From the cell containing the given text, extract its center point as [x, y] coordinate. 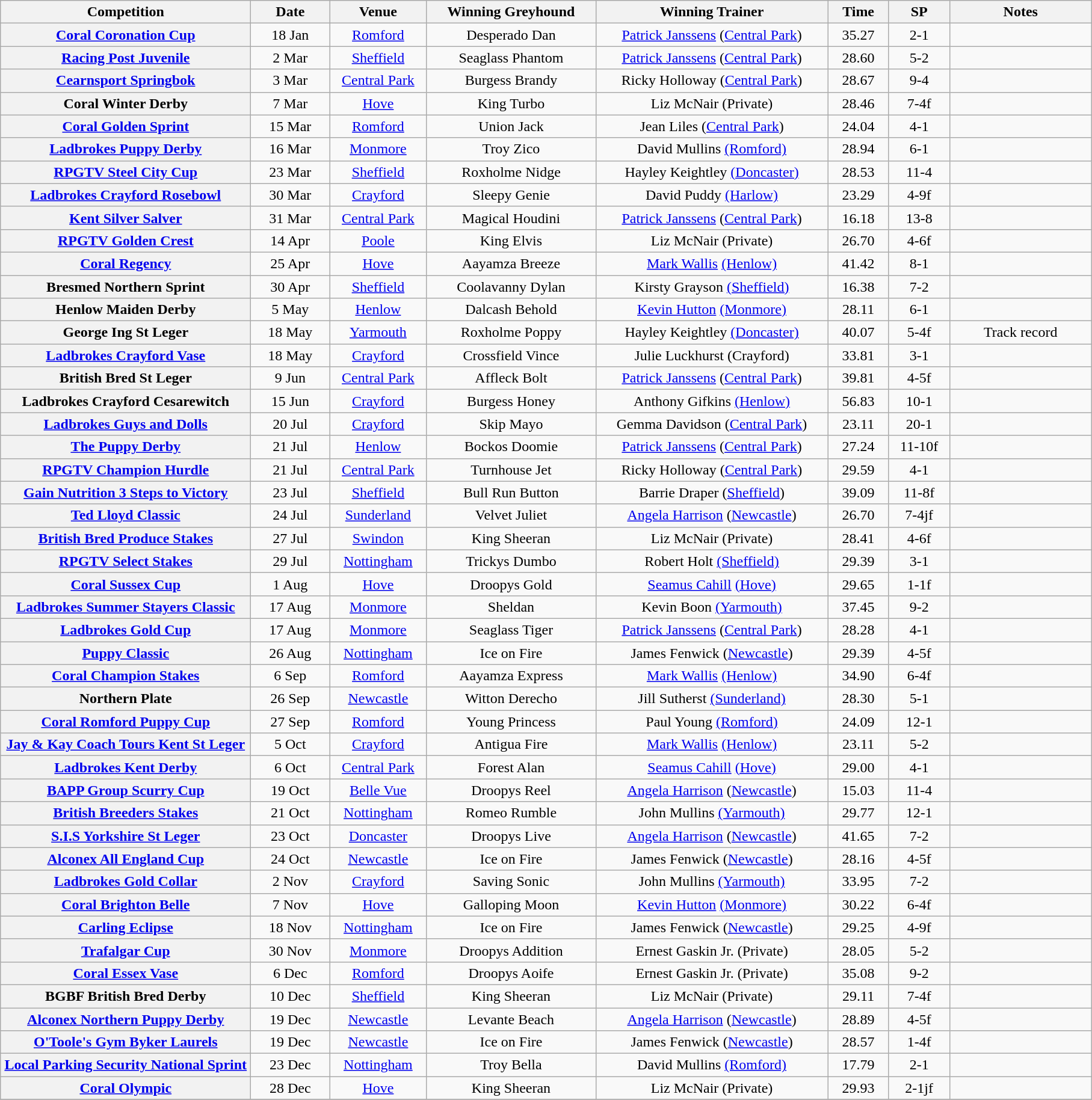
Coral Regency [126, 263]
15 Jun [290, 401]
Seaglass Tiger [511, 630]
Forest Alan [511, 767]
Anthony Gifkins (Henlow) [712, 401]
Troy Bella [511, 1065]
RPGTV Steel City Cup [126, 172]
29.59 [858, 470]
Doncaster [378, 836]
Affleck Bolt [511, 378]
Roxholme Nidge [511, 172]
18 Nov [290, 927]
George Ing St Leger [126, 333]
Droopys Live [511, 836]
Coral Winter Derby [126, 103]
Kirsty Grayson (Sheffield) [712, 287]
5 Oct [290, 745]
British Bred Produce Stakes [126, 538]
Jill Sutherst (Sunderland) [712, 699]
Velvet Juliet [511, 515]
Barrie Draper (Sheffield) [712, 493]
Coolavanny Dylan [511, 287]
8-1 [919, 263]
24 Oct [290, 859]
1-4f [919, 1042]
35.27 [858, 35]
28.89 [858, 1019]
Coral Sussex Cup [126, 584]
10 Dec [290, 996]
41.65 [858, 836]
Antigua Fire [511, 745]
30.22 [858, 905]
Trafalgar Cup [126, 950]
Saving Sonic [511, 882]
Racing Post Juvenile [126, 58]
15 Mar [290, 126]
Jean Liles (Central Park) [712, 126]
Sleepy Genie [511, 195]
Seaglass Phantom [511, 58]
16.18 [858, 218]
39.81 [858, 378]
28.53 [858, 172]
Ladbrokes Crayford Vase [126, 355]
6 Dec [290, 973]
Levante Beach [511, 1019]
29 Jul [290, 561]
20-1 [919, 424]
British Breeders Stakes [126, 813]
31 Mar [290, 218]
Witton Derecho [511, 699]
23 Oct [290, 836]
Romeo Rumble [511, 813]
Bresmed Northern Sprint [126, 287]
Coral Romford Puppy Cup [126, 722]
Winning Greyhound [511, 12]
Ladbrokes Gold Cup [126, 630]
Notes [1020, 12]
Poole [378, 241]
1 Aug [290, 584]
Ladbrokes Crayford Rosebowl [126, 195]
Competition [126, 12]
7-4jf [919, 515]
David Puddy (Harlow) [712, 195]
5-1 [919, 699]
Belle Vue [378, 790]
Ladbrokes Crayford Cesarewitch [126, 401]
Skip Mayo [511, 424]
Yarmouth [378, 333]
23 Dec [290, 1065]
Alconex All England Cup [126, 859]
37.45 [858, 607]
9-4 [919, 81]
Crossfield Vince [511, 355]
23 Mar [290, 172]
16 Mar [290, 149]
28.16 [858, 859]
28 Dec [290, 1088]
Time [858, 12]
Kent Silver Salver [126, 218]
Bull Run Button [511, 493]
S.I.S Yorkshire St Leger [126, 836]
21 Oct [290, 813]
Coral Brighton Belle [126, 905]
Turnhouse Jet [511, 470]
27 Jul [290, 538]
40.07 [858, 333]
28.57 [858, 1042]
King Elvis [511, 241]
2-1jf [919, 1088]
28.46 [858, 103]
39.09 [858, 493]
Aayamza Breeze [511, 263]
28.94 [858, 149]
BGBF British Bred Derby [126, 996]
11-8f [919, 493]
28.60 [858, 58]
5 May [290, 310]
41.42 [858, 263]
BAPP Group Scurry Cup [126, 790]
6 Oct [290, 767]
24 Jul [290, 515]
13-8 [919, 218]
2 Nov [290, 882]
Henlow Maiden Derby [126, 310]
Burgess Honey [511, 401]
23.29 [858, 195]
Track record [1020, 333]
2 Mar [290, 58]
29.93 [858, 1088]
28.41 [858, 538]
O'Toole's Gym Byker Laurels [126, 1042]
Local Parking Security National Sprint [126, 1065]
Desperado Dan [511, 35]
14 Apr [290, 241]
Sunderland [378, 515]
Puppy Classic [126, 653]
5-4f [919, 333]
Gain Nutrition 3 Steps to Victory [126, 493]
29.00 [858, 767]
Aayamza Express [511, 676]
Date [290, 12]
9 Jun [290, 378]
3 Mar [290, 81]
34.90 [858, 676]
Ladbrokes Kent Derby [126, 767]
British Bred St Leger [126, 378]
7 Nov [290, 905]
11-10f [919, 447]
Northern Plate [126, 699]
18 Jan [290, 35]
RPGTV Champion Hurdle [126, 470]
33.81 [858, 355]
The Puppy Derby [126, 447]
Alconex Northern Puppy Derby [126, 1019]
Winning Trainer [712, 12]
Droopys Gold [511, 584]
Galloping Moon [511, 905]
30 Mar [290, 195]
26 Sep [290, 699]
23 Jul [290, 493]
28.30 [858, 699]
SP [919, 12]
24.04 [858, 126]
29.65 [858, 584]
Kevin Boon (Yarmouth) [712, 607]
6 Sep [290, 676]
Young Princess [511, 722]
Magical Houdini [511, 218]
Coral Essex Vase [126, 973]
20 Jul [290, 424]
29.25 [858, 927]
1-1f [919, 584]
15.03 [858, 790]
Cearnsport Springbok [126, 81]
Carling Eclipse [126, 927]
Venue [378, 12]
Droopys Aoife [511, 973]
24.09 [858, 722]
Coral Olympic [126, 1088]
17.79 [858, 1065]
Robert Holt (Sheffield) [712, 561]
Ladbrokes Summer Stayers Classic [126, 607]
Burgess Brandy [511, 81]
Coral Coronation Cup [126, 35]
16.38 [858, 287]
28.11 [858, 310]
Dalcash Behold [511, 310]
Gemma Davidson (Central Park) [712, 424]
Ted Lloyd Classic [126, 515]
29.11 [858, 996]
Droopys Reel [511, 790]
Roxholme Poppy [511, 333]
28.28 [858, 630]
RPGTV Golden Crest [126, 241]
10-1 [919, 401]
Trickys Dumbo [511, 561]
26 Aug [290, 653]
RPGTV Select Stakes [126, 561]
Ladbrokes Guys and Dolls [126, 424]
33.95 [858, 882]
Sheldan [511, 607]
27 Sep [290, 722]
29.77 [858, 813]
30 Apr [290, 287]
Coral Golden Sprint [126, 126]
28.05 [858, 950]
27.24 [858, 447]
Union Jack [511, 126]
Droopys Addition [511, 950]
Jay & Kay Coach Tours Kent St Leger [126, 745]
Coral Champion Stakes [126, 676]
Bockos Doomie [511, 447]
Ladbrokes Puppy Derby [126, 149]
Swindon [378, 538]
Ladbrokes Gold Collar [126, 882]
35.08 [858, 973]
30 Nov [290, 950]
19 Oct [290, 790]
Troy Zico [511, 149]
Julie Luckhurst (Crayford) [712, 355]
King Turbo [511, 103]
25 Apr [290, 263]
56.83 [858, 401]
28.67 [858, 81]
7 Mar [290, 103]
Paul Young (Romford) [712, 722]
